Return the (x, y) coordinate for the center point of the cell that contains the specified text.  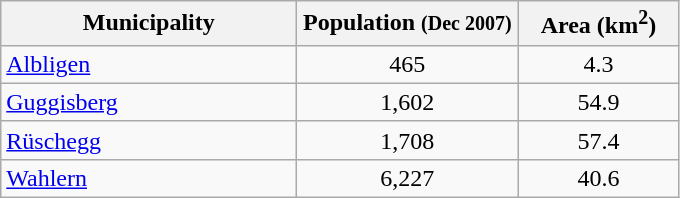
4.3 (598, 64)
Rüschegg (149, 140)
6,227 (408, 178)
Area (km2) (598, 24)
57.4 (598, 140)
465 (408, 64)
54.9 (598, 102)
1,708 (408, 140)
Albligen (149, 64)
Municipality (149, 24)
1,602 (408, 102)
Population (Dec 2007) (408, 24)
40.6 (598, 178)
Guggisberg (149, 102)
Wahlern (149, 178)
